Search for the cell housing the specified text and yield its [x, y] center coordinate. 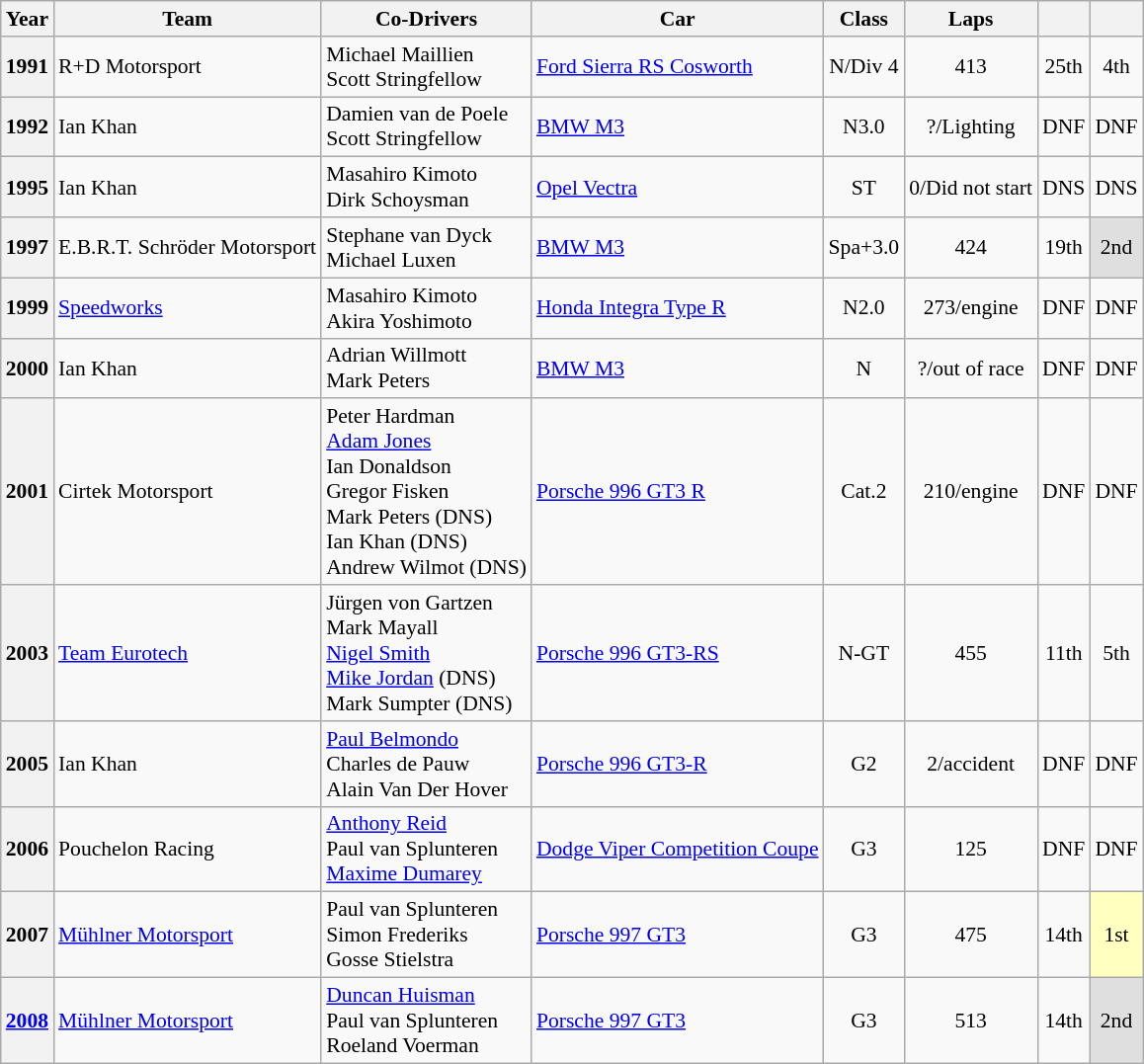
Jürgen von Gartzen Mark Mayall Nigel Smith Mike Jordan (DNS) Mark Sumpter (DNS) [427, 653]
2001 [28, 492]
N-GT [864, 653]
Masahiro Kimoto Akira Yoshimoto [427, 308]
R+D Motorsport [188, 67]
?/Lighting [970, 126]
Team [188, 19]
Opel Vectra [678, 188]
455 [970, 653]
475 [970, 935]
Team Eurotech [188, 653]
2/accident [970, 765]
25th [1063, 67]
Dodge Viper Competition Coupe [678, 850]
N [864, 368]
0/Did not start [970, 188]
Masahiro Kimoto Dirk Schoysman [427, 188]
210/engine [970, 492]
413 [970, 67]
2003 [28, 653]
273/engine [970, 308]
E.B.R.T. Schröder Motorsport [188, 247]
2007 [28, 935]
1999 [28, 308]
N2.0 [864, 308]
424 [970, 247]
19th [1063, 247]
Ford Sierra RS Cosworth [678, 67]
Paul van Splunteren Simon Frederiks Gosse Stielstra [427, 935]
?/out of race [970, 368]
ST [864, 188]
2006 [28, 850]
N/Div 4 [864, 67]
Cat.2 [864, 492]
Co-Drivers [427, 19]
11th [1063, 653]
125 [970, 850]
1991 [28, 67]
Peter Hardman Adam Jones Ian Donaldson Gregor Fisken Mark Peters (DNS) Ian Khan (DNS) Andrew Wilmot (DNS) [427, 492]
Duncan Huisman Paul van Splunteren Roeland Voerman [427, 1022]
Pouchelon Racing [188, 850]
Porsche 996 GT3-R [678, 765]
Speedworks [188, 308]
Honda Integra Type R [678, 308]
G2 [864, 765]
5th [1116, 653]
Year [28, 19]
Adrian Willmott Mark Peters [427, 368]
Laps [970, 19]
1995 [28, 188]
2000 [28, 368]
Damien van de Poele Scott Stringfellow [427, 126]
N3.0 [864, 126]
Porsche 996 GT3 R [678, 492]
2005 [28, 765]
Michael Maillien Scott Stringfellow [427, 67]
Class [864, 19]
513 [970, 1022]
2008 [28, 1022]
Cirtek Motorsport [188, 492]
Porsche 996 GT3-RS [678, 653]
4th [1116, 67]
1992 [28, 126]
Paul Belmondo Charles de Pauw Alain Van Der Hover [427, 765]
1st [1116, 935]
Car [678, 19]
Spa+3.0 [864, 247]
Stephane van Dyck Michael Luxen [427, 247]
Anthony Reid Paul van Splunteren Maxime Dumarey [427, 850]
1997 [28, 247]
